Find where the given text appears and provide that cell's center as [x, y] coordinate. 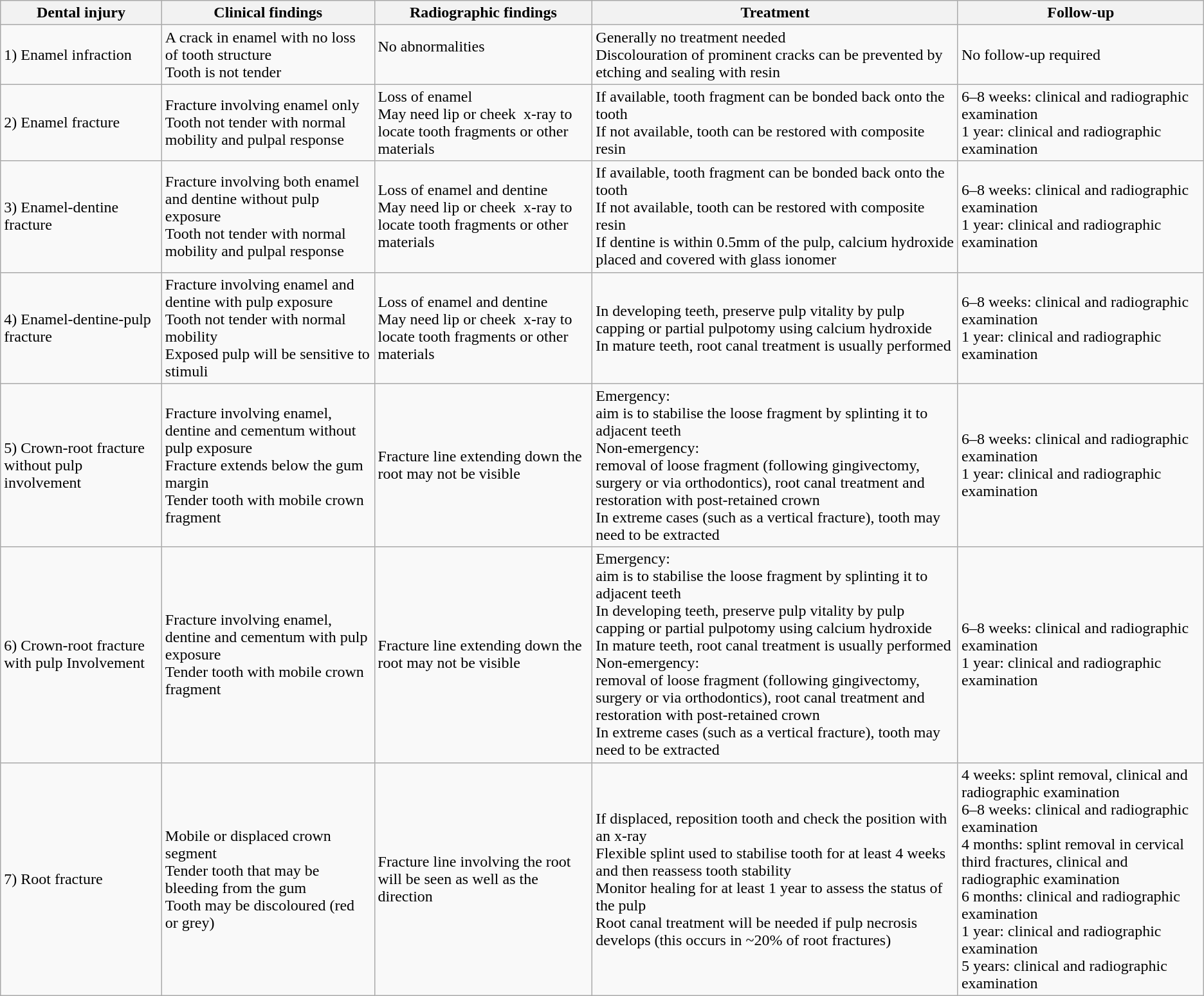
Fracture line involving the root will be seen as well as the direction [484, 879]
1) Enamel infraction [81, 55]
2) Enamel fracture [81, 122]
Radiographic findings [484, 13]
3) Enamel-dentine fracture [81, 216]
Dental injury [81, 13]
Treatment [776, 13]
Fracture involving enamel onlyTooth not tender with normal mobility and pulpal response [268, 122]
Loss of enamelMay need lip or cheek x-ray to locate tooth fragments or other materials [484, 122]
4) Enamel-dentine-pulp fracture [81, 328]
No follow-up required [1081, 55]
Fracture involving enamel, dentine and cementum with pulp exposureTender tooth with mobile crown fragment [268, 655]
No abnormalities [484, 55]
6) Crown-root fracture with pulp Involvement [81, 655]
Generally no treatment neededDiscolouration of prominent cracks can be prevented by etching and sealing with resin [776, 55]
5) Crown-root fracture without pulp involvement [81, 465]
Fracture involving enamel and dentine with pulp exposureTooth not tender with normal mobilityExposed pulp will be sensitive to stimuli [268, 328]
Fracture involving enamel, dentine and cementum without pulp exposureFracture extends below the gum marginTender tooth with mobile crown fragment [268, 465]
Follow-up [1081, 13]
Fracture involving both enamel and dentine without pulp exposureTooth not tender with normal mobility and pulpal response [268, 216]
Clinical findings [268, 13]
Mobile or displaced crown segmentTender tooth that may be bleeding from the gumTooth may be discoloured (red or grey) [268, 879]
If available, tooth fragment can be bonded back onto the toothIf not available, tooth can be restored with composite resin [776, 122]
A crack in enamel with no loss of tooth structureTooth is not tender [268, 55]
7) Root fracture [81, 879]
